Find where the given text appears and provide that cell's center as (X, Y) coordinate. 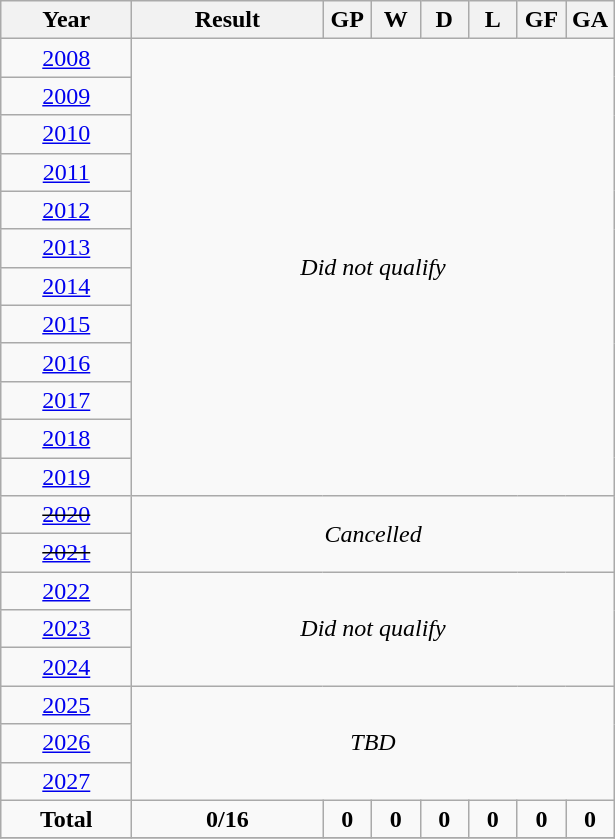
Cancelled (373, 534)
2024 (66, 667)
GP (348, 20)
2019 (66, 477)
Total (66, 819)
2017 (66, 400)
2025 (66, 705)
2015 (66, 324)
2009 (66, 96)
2023 (66, 629)
2016 (66, 362)
2011 (66, 172)
2010 (66, 134)
2020 (66, 515)
2026 (66, 743)
2022 (66, 591)
2012 (66, 210)
0/16 (228, 819)
TBD (373, 743)
GA (590, 20)
Year (66, 20)
W (396, 20)
D (444, 20)
L (494, 20)
2008 (66, 58)
GF (542, 20)
Result (228, 20)
2013 (66, 248)
2014 (66, 286)
2021 (66, 553)
2027 (66, 781)
2018 (66, 438)
